Return (x, y) of the center of cell containing provided text 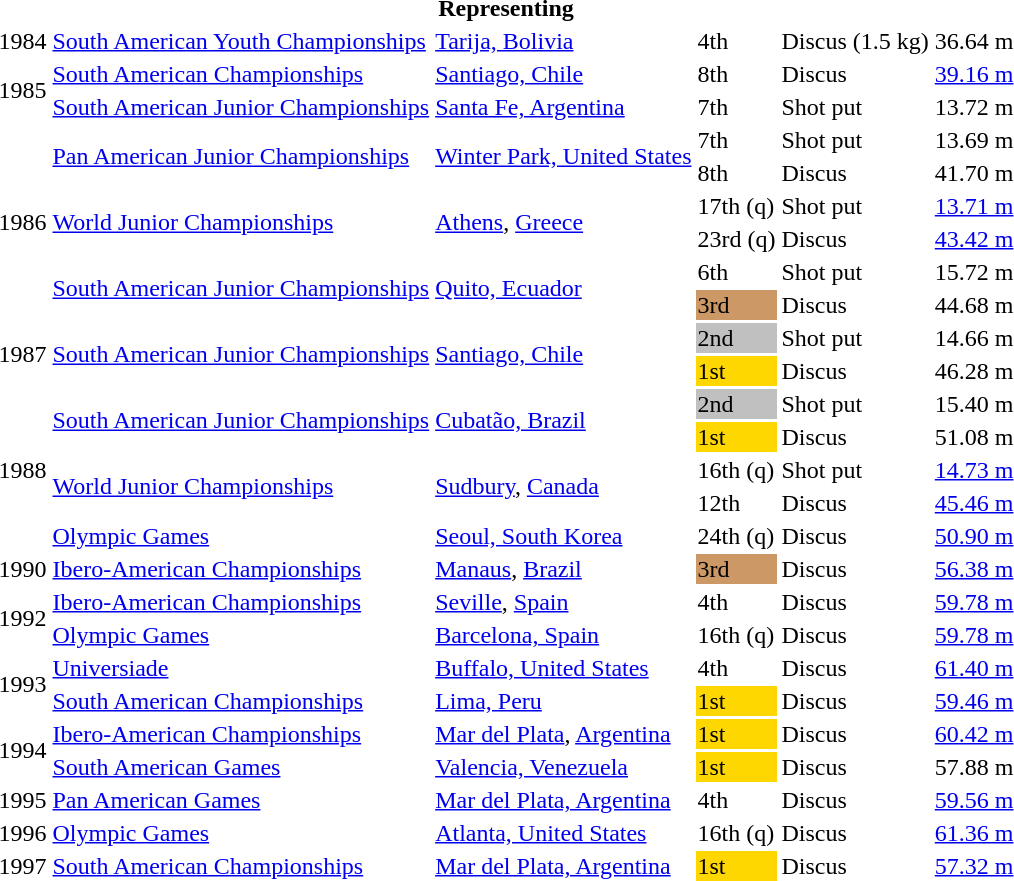
Winter Park, United States (564, 156)
12th (736, 503)
Seville, Spain (564, 602)
17th (q) (736, 206)
South American Youth Championships (241, 41)
Athens, Greece (564, 222)
Buffalo, United States (564, 668)
Tarija, Bolivia (564, 41)
6th (736, 272)
Pan American Junior Championships (241, 156)
23rd (q) (736, 239)
24th (q) (736, 536)
Sudbury, Canada (564, 486)
Pan American Games (241, 800)
Santa Fe, Argentina (564, 107)
Universiade (241, 668)
Atlanta, United States (564, 833)
Barcelona, Spain (564, 635)
Valencia, Venezuela (564, 767)
South American Games (241, 767)
Quito, Ecuador (564, 288)
Seoul, South Korea (564, 536)
Cubatão, Brazil (564, 420)
Manaus, Brazil (564, 569)
Discus (1.5 kg) (855, 41)
Lima, Peru (564, 701)
